Identify which cell holds the provided text, then report its (X, Y) central coordinate. 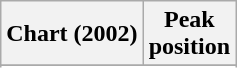
Chart (2002) (72, 34)
Peakposition (189, 34)
